Identify which cell holds the provided text, then report its (x, y) central coordinate. 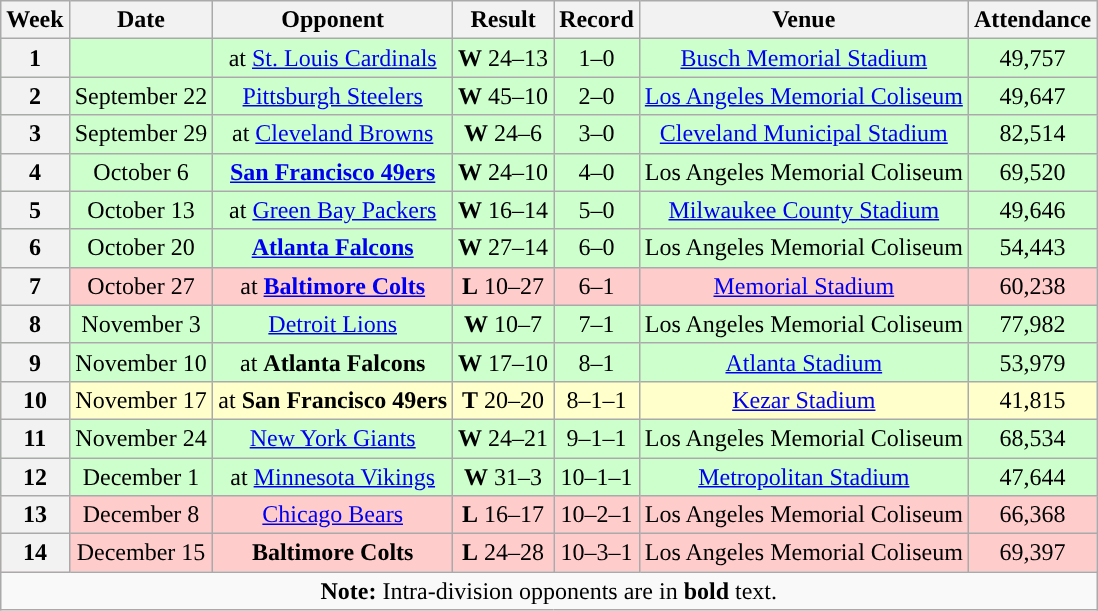
1–0 (597, 58)
November 24 (141, 438)
69,520 (1032, 172)
12 (35, 477)
New York Giants (333, 438)
December 15 (141, 553)
San Francisco 49ers (333, 172)
77,982 (1032, 324)
2 (35, 96)
4–0 (597, 172)
November 17 (141, 400)
6–1 (597, 286)
41,815 (1032, 400)
68,534 (1032, 438)
66,368 (1032, 515)
9 (35, 362)
Result (504, 20)
at Minnesota Vikings (333, 477)
14 (35, 553)
W 10–7 (504, 324)
Pittsburgh Steelers (333, 96)
September 29 (141, 134)
W 31–3 (504, 477)
6 (35, 248)
4 (35, 172)
Baltimore Colts (333, 553)
5–0 (597, 210)
W 17–10 (504, 362)
December 8 (141, 515)
53,979 (1032, 362)
Attendance (1032, 20)
49,647 (1032, 96)
Date (141, 20)
Memorial Stadium (804, 286)
W 24–13 (504, 58)
5 (35, 210)
Week (35, 20)
13 (35, 515)
8 (35, 324)
W 24–21 (504, 438)
October 13 (141, 210)
at Atlanta Falcons (333, 362)
8–1–1 (597, 400)
November 10 (141, 362)
Kezar Stadium (804, 400)
11 (35, 438)
L 16–17 (504, 515)
47,644 (1032, 477)
Chicago Bears (333, 515)
W 27–14 (504, 248)
December 1 (141, 477)
September 22 (141, 96)
October 20 (141, 248)
9–1–1 (597, 438)
Busch Memorial Stadium (804, 58)
L 10–27 (504, 286)
10 (35, 400)
at Green Bay Packers (333, 210)
7 (35, 286)
W 16–14 (504, 210)
10–2–1 (597, 515)
at St. Louis Cardinals (333, 58)
3 (35, 134)
60,238 (1032, 286)
6–0 (597, 248)
at Cleveland Browns (333, 134)
October 6 (141, 172)
W 24–10 (504, 172)
1 (35, 58)
Milwaukee County Stadium (804, 210)
T 20–20 (504, 400)
10–3–1 (597, 553)
November 3 (141, 324)
7–1 (597, 324)
69,397 (1032, 553)
Detroit Lions (333, 324)
L 24–28 (504, 553)
Cleveland Municipal Stadium (804, 134)
Note: Intra-division opponents are in bold text. (549, 591)
W 45–10 (504, 96)
49,757 (1032, 58)
82,514 (1032, 134)
Metropolitan Stadium (804, 477)
2–0 (597, 96)
10–1–1 (597, 477)
8–1 (597, 362)
Atlanta Falcons (333, 248)
54,443 (1032, 248)
Atlanta Stadium (804, 362)
49,646 (1032, 210)
at Baltimore Colts (333, 286)
Record (597, 20)
Opponent (333, 20)
W 24–6 (504, 134)
Venue (804, 20)
October 27 (141, 286)
3–0 (597, 134)
at San Francisco 49ers (333, 400)
